Search for the cell housing the specified text and yield its [x, y] center coordinate. 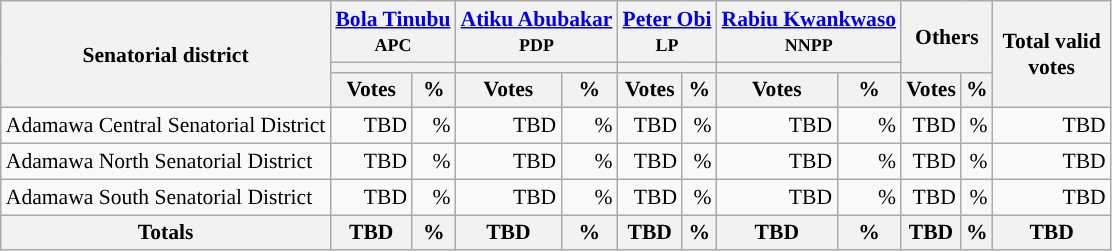
Peter ObiLP [666, 32]
Rabiu KwankwasoNNPP [808, 32]
Adamawa South Senatorial District [166, 197]
Bola TinubuAPC [392, 32]
Total valid votes [1052, 54]
Adamawa North Senatorial District [166, 162]
Senatorial district [166, 54]
Totals [166, 233]
Atiku AbubakarPDP [537, 32]
Adamawa Central Senatorial District [166, 126]
Others [946, 36]
